Identify which cell holds the provided text, then report its [X, Y] central coordinate. 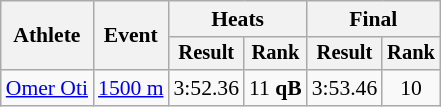
Event [130, 36]
Heats [238, 19]
10 [411, 88]
Athlete [47, 36]
3:53.46 [344, 88]
Omer Oti [47, 88]
3:52.36 [206, 88]
Final [374, 19]
1500 m [130, 88]
11 qB [276, 88]
